Identify which cell holds the provided text, then report its (x, y) central coordinate. 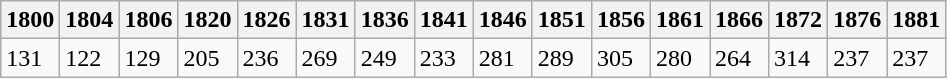
129 (148, 58)
1856 (620, 20)
122 (90, 58)
205 (208, 58)
1831 (326, 20)
1800 (30, 20)
305 (620, 58)
269 (326, 58)
233 (444, 58)
1846 (502, 20)
314 (798, 58)
131 (30, 58)
280 (680, 58)
1806 (148, 20)
1866 (740, 20)
1820 (208, 20)
1836 (384, 20)
1826 (266, 20)
281 (502, 58)
289 (562, 58)
1861 (680, 20)
1804 (90, 20)
264 (740, 58)
1872 (798, 20)
1876 (858, 20)
249 (384, 58)
1841 (444, 20)
1851 (562, 20)
1881 (916, 20)
236 (266, 58)
